Output the [x, y] coordinate of the center of the cell containing the given text.  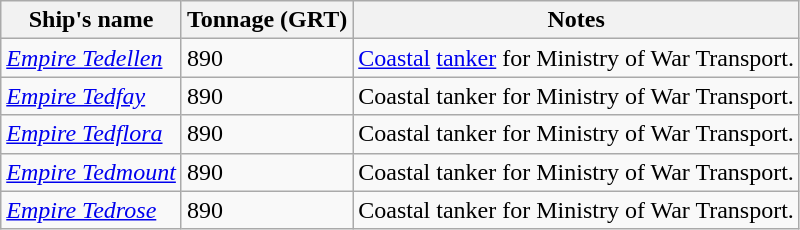
Empire Tedfay [92, 96]
Ship's name [92, 20]
Notes [576, 20]
Empire Tedflora [92, 134]
Empire Tedmount [92, 172]
Empire Tedellen [92, 58]
Tonnage (GRT) [266, 20]
Empire Tedrose [92, 210]
